Pinpoint the cell where the given text exists, returning its (X, Y) midpoint coordinate. 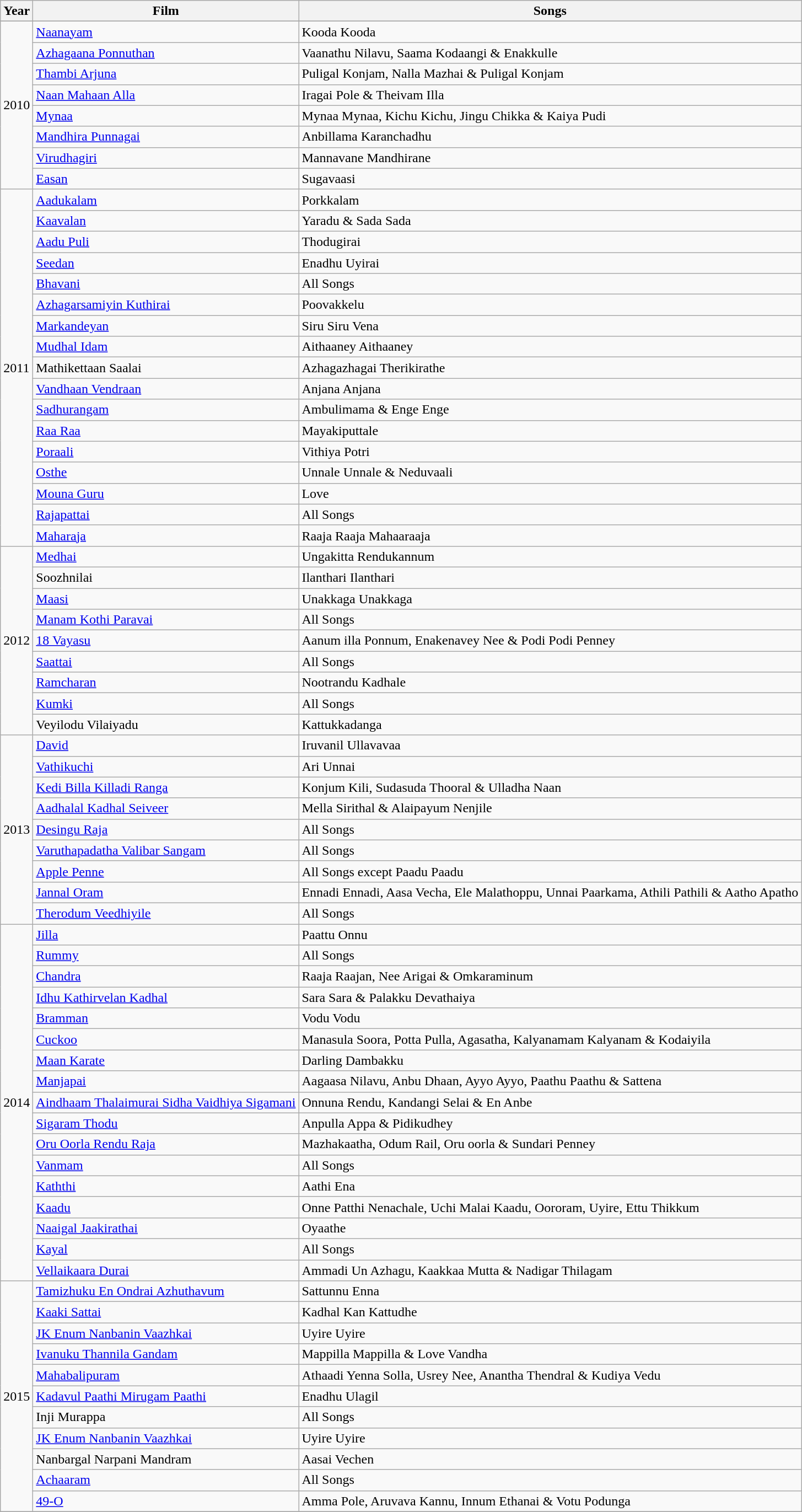
Ambulimama & Enge Enge (550, 410)
Ari Unnai (550, 766)
Konjum Kili, Sudasuda Thooral & Ulladha Naan (550, 787)
Aasai Vechen (550, 1459)
Raa Raa (166, 431)
Darling Dambakku (550, 1060)
Azhagaana Ponnuthan (166, 53)
Sadhurangam (166, 410)
Desingu Raja (166, 829)
Osthe (166, 473)
Athaadi Yenna Solla, Usrey Nee, Anantha Thendral & Kudiya Vedu (550, 1375)
2015 (17, 1396)
Nootrandu Kadhale (550, 683)
Soozhnilai (166, 577)
Bhavani (166, 284)
Jilla (166, 935)
Oru Oorla Rendu Raja (166, 1144)
Raaja Raajan, Nee Arigai & Omkaraminum (550, 977)
Poovakkelu (550, 305)
Mouna Guru (166, 494)
Kayal (166, 1249)
Iragai Pole & Theivam Illa (550, 95)
Year (17, 11)
Anpulla Appa & Pidikudhey (550, 1123)
Ilanthari Ilanthari (550, 577)
Kattukkadanga (550, 725)
Naanayam (166, 32)
Oyaathe (550, 1228)
Yaradu & Sada Sada (550, 221)
Medhai (166, 556)
Mathikettaan Saalai (166, 368)
Kadavul Paathi Mirugam Paathi (166, 1396)
Songs (550, 11)
Mynaa Mynaa, Kichu Kichu, Jingu Chikka & Kaiya Pudi (550, 116)
Enadhu Ulagil (550, 1396)
Manasula Soora, Potta Pulla, Agasatha, Kalyanamam Kalyanam & Kodaiyila (550, 1039)
Vaanathu Nilavu, Saama Kodaangi & Enakkulle (550, 53)
Azhagarsamiyin Kuthirai (166, 305)
Kaadu (166, 1207)
Maan Karate (166, 1060)
Aanum illa Ponnum, Enakenavey Nee & Podi Podi Penney (550, 641)
2011 (17, 367)
Mahabalipuram (166, 1375)
Mynaa (166, 116)
Unnale Unnale & Neduvaali (550, 473)
2013 (17, 829)
Aithaaney Aithaaney (550, 347)
Achaaram (166, 1480)
Maharaja (166, 535)
Ennadi Ennadi, Aasa Vecha, Ele Malathoppu, Unnai Paarkama, Athili Pathili & Aatho Apatho (550, 892)
Markandeyan (166, 326)
Idhu Kathirvelan Kadhal (166, 998)
Aadu Puli (166, 242)
Ramcharan (166, 683)
Porkkalam (550, 200)
Mandhira Punnagai (166, 137)
Vodu Vodu (550, 1018)
Film (166, 11)
Sugavaasi (550, 179)
Onne Patthi Nenachale, Uchi Malai Kaadu, Oororam, Uyire, Ettu Thikkum (550, 1207)
Vellaikaara Durai (166, 1270)
All Songs except Paadu Paadu (550, 871)
18 Vayasu (166, 641)
Ungakitta Rendukannum (550, 556)
Aathi Ena (550, 1186)
Mazhakaatha, Odum Rail, Oru oorla & Sundari Penney (550, 1144)
David (166, 746)
Manjapai (166, 1081)
Sattunnu Enna (550, 1291)
Varuthapadatha Valibar Sangam (166, 850)
Aindhaam Thalaimurai Sidha Vaidhiya Sigamani (166, 1102)
Anjana Anjana (550, 389)
Aadhalal Kadhal Seiveer (166, 808)
Love (550, 494)
Ammadi Un Azhagu, Kaakkaa Mutta & Nadigar Thilagam (550, 1270)
Mannavane Mandhirane (550, 158)
Apple Penne (166, 871)
Siru Siru Vena (550, 326)
Thambi Arjuna (166, 74)
Vanmam (166, 1165)
Veyilodu Vilaiyadu (166, 725)
Aagaasa Nilavu, Anbu Dhaan, Ayyo Ayyo, Paathu Paathu & Sattena (550, 1081)
Sigaram Thodu (166, 1123)
Therodum Veedhiyile (166, 913)
Mayakiputtale (550, 431)
Naaigal Jaakirathai (166, 1228)
Kadhal Kan Kattudhe (550, 1312)
Puligal Konjam, Nalla Mazhai & Puligal Konjam (550, 74)
2010 (17, 105)
Mudhal Idam (166, 347)
Jannal Oram (166, 892)
Easan (166, 179)
Poraali (166, 452)
Inji Murappa (166, 1417)
Kaaki Sattai (166, 1312)
Vathikuchi (166, 766)
Nanbargal Narpani Mandram (166, 1459)
Azhagazhagai Therikirathe (550, 368)
2014 (17, 1103)
Tamizhuku En Ondrai Azhuthavum (166, 1291)
Iruvanil Ullavavaa (550, 746)
Ivanuku Thannila Gandam (166, 1354)
Manam Kothi Paravai (166, 620)
Mappilla Mappilla & Love Vandha (550, 1354)
Amma Pole, Aruvava Kannu, Innum Ethanai & Votu Podunga (550, 1501)
Anbillama Karanchadhu (550, 137)
Kumki (166, 704)
Mella Sirithal & Alaipayum Nenjile (550, 808)
Vandhaan Vendraan (166, 389)
Virudhagiri (166, 158)
Sara Sara & Palakku Devathaiya (550, 998)
49-O (166, 1501)
Vithiya Potri (550, 452)
Chandra (166, 977)
Cuckoo (166, 1039)
Raaja Raaja Mahaaraaja (550, 535)
Paattu Onnu (550, 935)
Unakkaga Unakkaga (550, 598)
Onnuna Rendu, Kandangi Selai & En Anbe (550, 1102)
Maasi (166, 598)
Bramman (166, 1018)
Rajapattai (166, 514)
Kooda Kooda (550, 32)
Thodugirai (550, 242)
Rummy (166, 956)
Kedi Billa Killadi Ranga (166, 787)
Enadhu Uyirai (550, 263)
Kaththi (166, 1186)
Naan Mahaan Alla (166, 95)
Aadukalam (166, 200)
Kaavalan (166, 221)
Seedan (166, 263)
2012 (17, 641)
Saattai (166, 662)
